Provide the [x, y] coordinate of the cell's center where the given text is located.  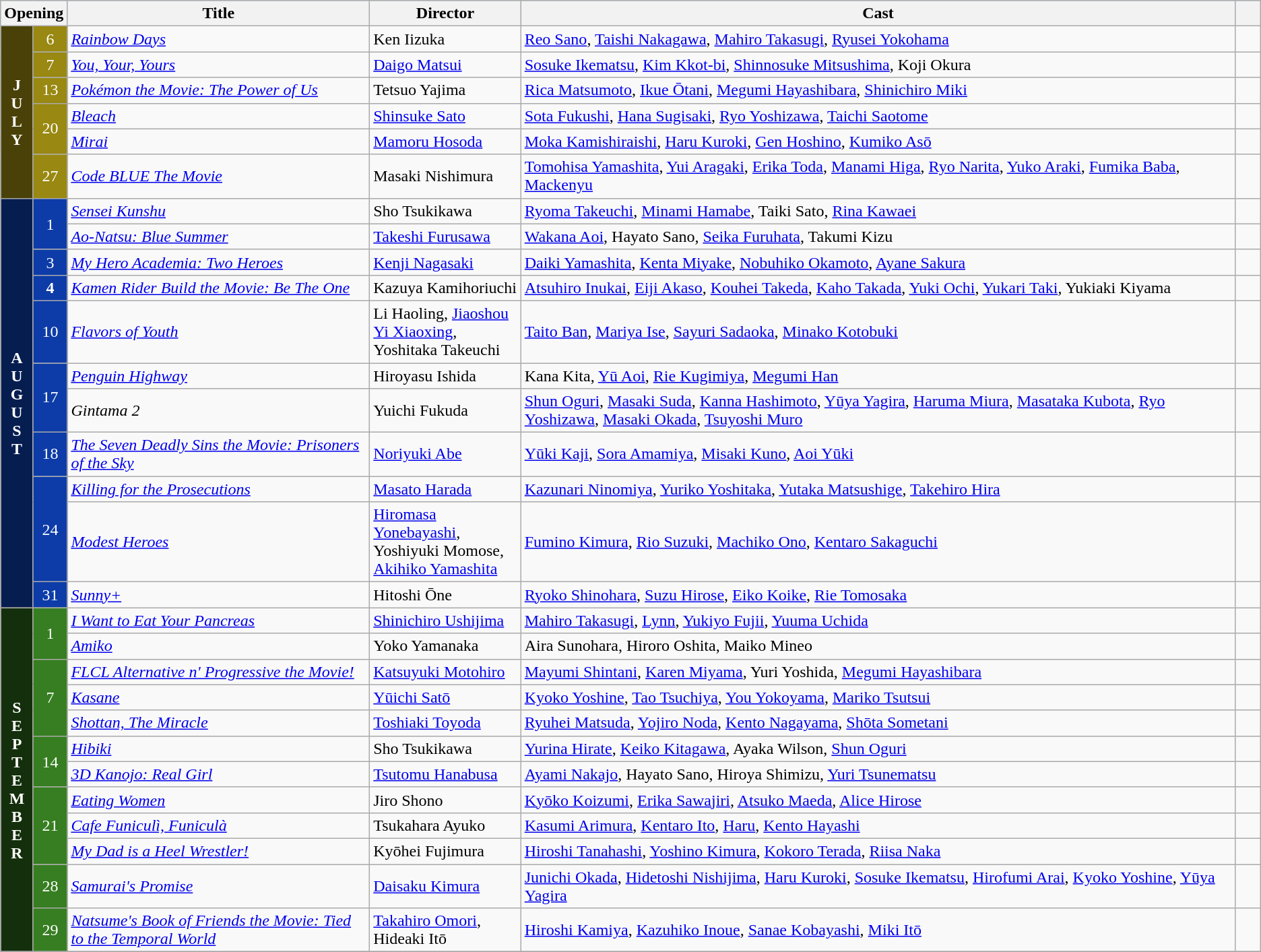
Sunny+ [218, 595]
27 [50, 177]
Tomohisa Yamashita, Yui Aragaki, Erika Toda, Manami Higa, Ryo Narita, Yuko Araki, Fumika Baba, Mackenyu [878, 177]
Kyōko Koizumi, Erika Sawajiri, Atsuko Maeda, Alice Hirose [878, 800]
Hiroshi Kamiya, Kazuhiko Inoue, Sanae Kobayashi, Miki Itō [878, 930]
21 [50, 825]
Fumino Kimura, Rio Suzuki, Machiko Ono, Kentaro Sakaguchi [878, 542]
Shottan, The Miracle [218, 723]
17 [50, 398]
28 [50, 885]
Tetsuo Yajima [445, 90]
Kana Kita, Yū Aoi, Rie Kugimiya, Megumi Han [878, 375]
My Hero Academia: Two Heroes [218, 262]
Kasumi Arimura, Kentaro Ito, Haru, Kento Hayashi [878, 825]
4 [50, 288]
Tsukahara Ayuko [445, 825]
Aira Sunohara, Hiroro Oshita, Maiko Mineo [878, 646]
I Want to Eat Your Pancreas [218, 621]
Natsume's Book of Friends the Movie: Tied to the Temporal World [218, 930]
Rica Matsumoto, Ikue Ōtani, Megumi Hayashibara, Shinichiro Miki [878, 90]
Kyōhei Fujimura [445, 851]
Yurina Hirate, Keiko Kitagawa, Ayaka Wilson, Shun Oguri [878, 749]
Toshiaki Toyoda [445, 723]
You, Your, Yours [218, 65]
31 [50, 595]
Mayumi Shintani, Karen Miyama, Yuri Yoshida, Megumi Hayashibara [878, 672]
Jiro Shono [445, 800]
14 [50, 761]
FLCL Alternative n' Progressive the Movie! [218, 672]
29 [50, 930]
Junichi Okada, Hidetoshi Nishijima, Haru Kuroki, Sosuke Ikematsu, Hirofumi Arai, Kyoko Yoshine, Yūya Yagira [878, 885]
Daisaku Kimura [445, 885]
Director [445, 13]
Yuichi Fukuda [445, 411]
Yūki Kaji, Sora Amamiya, Misaki Kuno, Aoi Yūki [878, 454]
Cast [878, 13]
Shinichiro Ushijima [445, 621]
Opening [34, 13]
Ken Iizuka [445, 39]
Atsuhiro Inukai, Eiji Akaso, Kouhei Takeda, Kaho Takada, Yuki Ochi, Yukari Taki, Yukiaki Kiyama [878, 288]
3D Kanojo: Real Girl [218, 774]
Code BLUE The Movie [218, 177]
Ayami Nakajo, Hayato Sano, Hiroya Shimizu, Yuri Tsunematsu [878, 774]
Hitoshi Ōne [445, 595]
Li Haoling, Jiaoshou Yi Xiaoxing, Yoshitaka Takeuchi [445, 331]
Bleach [218, 116]
Penguin Highway [218, 375]
20 [50, 129]
Shun Oguri, Masaki Suda, Kanna Hashimoto, Yūya Yagira, Haruma Miura, Masataka Kubota, Ryo Yoshizawa, Masaki Okada, Tsuyoshi Muro [878, 411]
AUGUST [18, 403]
Hiromasa Yonebayashi, Yoshiyuki Momose, Akihiko Yamashita [445, 542]
Yoko Yamanaka [445, 646]
Killing for the Prosecutions [218, 489]
Cafe Funiculì, Funiculà [218, 825]
The Seven Deadly Sins the Movie: Prisoners of the Sky [218, 454]
Ryoma Takeuchi, Minami Hamabe, Taiki Sato, Rina Kawaei [878, 211]
Rainbow Days [218, 39]
Shinsuke Sato [445, 116]
Sosuke Ikematsu, Kim Kkot-bi, Shinnosuke Mitsushima, Koji Okura [878, 65]
Daiki Yamashita, Kenta Miyake, Nobuhiko Okamoto, Ayane Sakura [878, 262]
Takeshi Furusawa [445, 236]
Ryuhei Matsuda, Yojiro Noda, Kento Nagayama, Shōta Sometani [878, 723]
Flavors of Youth [218, 331]
Samurai's Promise [218, 885]
Takahiro Omori, Hideaki Itō [445, 930]
Hiroshi Tanahashi, Yoshino Kimura, Kokoro Terada, Riisa Naka [878, 851]
Kazuya Kamihoriuchi [445, 288]
Modest Heroes [218, 542]
Mirai [218, 141]
Kyoko Yoshine, Tao Tsuchiya, You Yokoyama, Mariko Tsutsui [878, 697]
Hibiki [218, 749]
Mahiro Takasugi, Lynn, Yukiyo Fujii, Yuuma Uchida [878, 621]
Wakana Aoi, Hayato Sano, Seika Furuhata, Takumi Kizu [878, 236]
Noriyuki Abe [445, 454]
Kazunari Ninomiya, Yuriko Yoshitaka, Yutaka Matsushige, Takehiro Hira [878, 489]
My Dad is a Heel Wrestler! [218, 851]
Hiroyasu Ishida [445, 375]
6 [50, 39]
Taito Ban, Mariya Ise, Sayuri Sadaoka, Minako Kotobuki [878, 331]
Mamoru Hosoda [445, 141]
Pokémon the Movie: The Power of Us [218, 90]
Masaki Nishimura [445, 177]
Eating Women [218, 800]
Kamen Rider Build the Movie: Be The One [218, 288]
Ryoko Shinohara, Suzu Hirose, Eiko Koike, Rie Tomosaka [878, 595]
Ao-Natsu: Blue Summer [218, 236]
10 [50, 331]
Katsuyuki Motohiro [445, 672]
Amiko [218, 646]
Gintama 2 [218, 411]
SEPTEMBER [18, 780]
Tsutomu Hanabusa [445, 774]
3 [50, 262]
Title [218, 13]
13 [50, 90]
Reo Sano, Taishi Nakagawa, Mahiro Takasugi, Ryusei Yokohama [878, 39]
24 [50, 530]
18 [50, 454]
Moka Kamishiraishi, Haru Kuroki, Gen Hoshino, Kumiko Asō [878, 141]
Sota Fukushi, Hana Sugisaki, Ryo Yoshizawa, Taichi Saotome [878, 116]
Masato Harada [445, 489]
Kasane [218, 697]
Daigo Matsui [445, 65]
Yūichi Satō [445, 697]
Sensei Kunshu [218, 211]
JULY [18, 112]
Kenji Nagasaki [445, 262]
